Return [X, Y] of the center of cell containing provided text 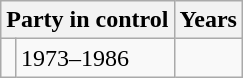
Years [208, 20]
1973–1986 [94, 58]
Party in control [88, 20]
